From the cell containing the given text, extract its center point as (x, y) coordinate. 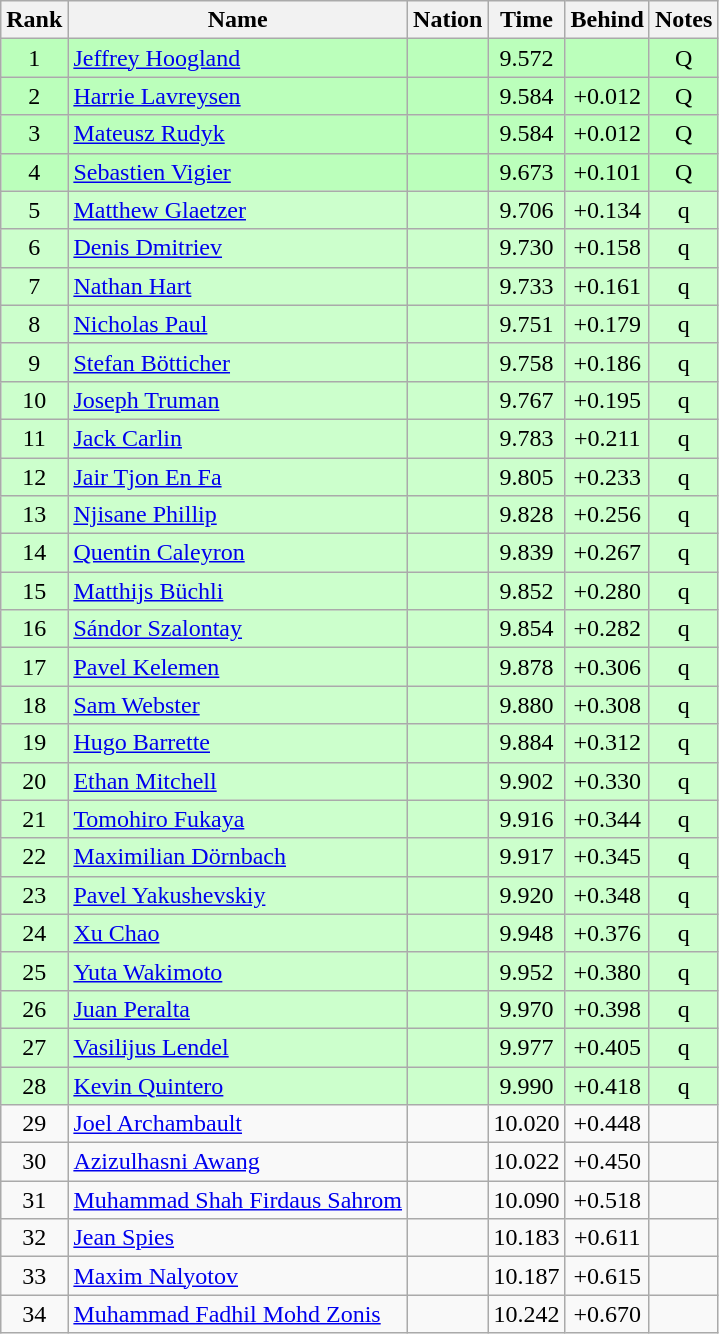
10.022 (526, 1162)
+0.256 (607, 515)
+0.405 (607, 1047)
+0.330 (607, 781)
8 (34, 324)
14 (34, 553)
9.880 (526, 705)
9.902 (526, 781)
Joseph Truman (238, 400)
30 (34, 1162)
+0.195 (607, 400)
9.990 (526, 1085)
6 (34, 248)
9.758 (526, 362)
9.805 (526, 477)
Hugo Barrette (238, 743)
28 (34, 1085)
9.970 (526, 1009)
2 (34, 96)
Maximilian Dörnbach (238, 857)
9 (34, 362)
Denis Dmitriev (238, 248)
9.977 (526, 1047)
1 (34, 58)
Behind (607, 20)
+0.186 (607, 362)
Ethan Mitchell (238, 781)
9.730 (526, 248)
Matthijs Büchli (238, 591)
+0.158 (607, 248)
9.783 (526, 438)
15 (34, 591)
23 (34, 895)
18 (34, 705)
25 (34, 971)
9.878 (526, 667)
Kevin Quintero (238, 1085)
9.852 (526, 591)
9.572 (526, 58)
Nicholas Paul (238, 324)
Matthew Glaetzer (238, 210)
+0.101 (607, 172)
Yuta Wakimoto (238, 971)
+0.345 (607, 857)
+0.233 (607, 477)
Nathan Hart (238, 286)
33 (34, 1276)
9.733 (526, 286)
+0.161 (607, 286)
Name (238, 20)
Harrie Lavreysen (238, 96)
Pavel Kelemen (238, 667)
+0.267 (607, 553)
31 (34, 1200)
Jean Spies (238, 1238)
9.920 (526, 895)
9.673 (526, 172)
Vasilijus Lendel (238, 1047)
+0.348 (607, 895)
Jack Carlin (238, 438)
Juan Peralta (238, 1009)
16 (34, 629)
Muhammad Shah Firdaus Sahrom (238, 1200)
+0.312 (607, 743)
27 (34, 1047)
Sebastien Vigier (238, 172)
9.854 (526, 629)
+0.448 (607, 1124)
+0.615 (607, 1276)
20 (34, 781)
Mateusz Rudyk (238, 134)
22 (34, 857)
Joel Archambault (238, 1124)
+0.134 (607, 210)
32 (34, 1238)
+0.344 (607, 819)
Jair Tjon En Fa (238, 477)
+0.670 (607, 1314)
+0.376 (607, 933)
Njisane Phillip (238, 515)
5 (34, 210)
+0.398 (607, 1009)
10.020 (526, 1124)
+0.211 (607, 438)
+0.380 (607, 971)
+0.450 (607, 1162)
+0.179 (607, 324)
Notes (683, 20)
29 (34, 1124)
Time (526, 20)
+0.308 (607, 705)
9.948 (526, 933)
9.884 (526, 743)
Sándor Szalontay (238, 629)
+0.282 (607, 629)
12 (34, 477)
3 (34, 134)
Jeffrey Hoogland (238, 58)
11 (34, 438)
+0.518 (607, 1200)
9.706 (526, 210)
10 (34, 400)
10.242 (526, 1314)
+0.306 (607, 667)
21 (34, 819)
4 (34, 172)
9.751 (526, 324)
+0.611 (607, 1238)
34 (34, 1314)
9.839 (526, 553)
10.090 (526, 1200)
9.828 (526, 515)
Azizulhasni Awang (238, 1162)
Sam Webster (238, 705)
+0.418 (607, 1085)
9.767 (526, 400)
9.952 (526, 971)
Pavel Yakushevskiy (238, 895)
7 (34, 286)
10.187 (526, 1276)
24 (34, 933)
Maxim Nalyotov (238, 1276)
+0.280 (607, 591)
Quentin Caleyron (238, 553)
26 (34, 1009)
Tomohiro Fukaya (238, 819)
Rank (34, 20)
Nation (448, 20)
9.917 (526, 857)
Muhammad Fadhil Mohd Zonis (238, 1314)
13 (34, 515)
10.183 (526, 1238)
17 (34, 667)
Stefan Bötticher (238, 362)
Xu Chao (238, 933)
19 (34, 743)
9.916 (526, 819)
